From the cell containing the given text, extract its center point as (X, Y) coordinate. 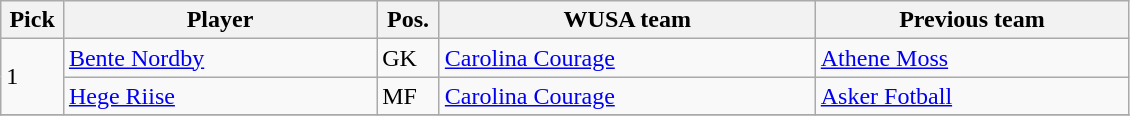
Asker Fotball (972, 96)
Player (220, 20)
Athene Moss (972, 58)
Pos. (408, 20)
Hege Riise (220, 96)
MF (408, 96)
WUSA team (627, 20)
Pick (32, 20)
GK (408, 58)
1 (32, 77)
Bente Nordby (220, 58)
Previous team (972, 20)
